Provide the (x, y) coordinate of the cell's center where the given text is located.  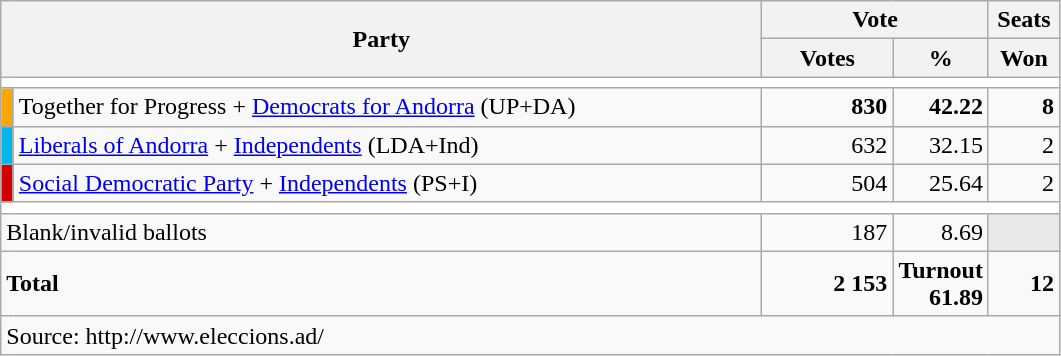
Together for Progress + Democrats for Andorra (UP+DA) (387, 107)
Social Democratic Party + Independents (PS+I) (387, 183)
25.64 (941, 183)
8 (1024, 107)
2 153 (828, 284)
Source: http://www.eleccions.ad/ (530, 335)
Seats (1024, 20)
187 (828, 232)
Won (1024, 58)
632 (828, 145)
Blank/invalid ballots (382, 232)
Liberals of Andorra + Independents (LDA+Ind) (387, 145)
830 (828, 107)
Votes (828, 58)
Total (382, 284)
42.22 (941, 107)
Turnout 61.89 (941, 284)
% (941, 58)
Vote (876, 20)
8.69 (941, 232)
Party (382, 39)
504 (828, 183)
32.15 (941, 145)
12 (1024, 284)
